From the cell containing the given text, extract its center point as [x, y] coordinate. 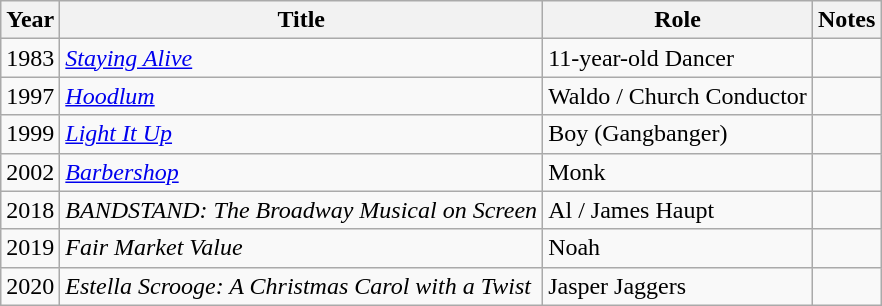
Barbershop [302, 172]
Year [30, 20]
Hoodlum [302, 96]
11-year-old Dancer [678, 58]
1999 [30, 134]
Al / James Haupt [678, 210]
Notes [846, 20]
Fair Market Value [302, 248]
Title [302, 20]
Monk [678, 172]
Staying Alive [302, 58]
2002 [30, 172]
Waldo / Church Conductor [678, 96]
Light It Up [302, 134]
Boy (Gangbanger) [678, 134]
1997 [30, 96]
1983 [30, 58]
Noah [678, 248]
BANDSTAND: The Broadway Musical on Screen [302, 210]
2018 [30, 210]
Role [678, 20]
Estella Scrooge: A Christmas Carol with a Twist [302, 286]
Jasper Jaggers [678, 286]
2020 [30, 286]
2019 [30, 248]
